Pinpoint the cell where the given text exists, returning its (X, Y) midpoint coordinate. 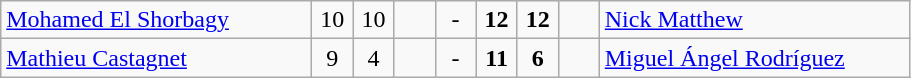
9 (332, 58)
Mohamed El Shorbagy (156, 20)
Miguel Ángel Rodríguez (754, 58)
11 (496, 58)
4 (374, 58)
6 (538, 58)
Nick Matthew (754, 20)
Mathieu Castagnet (156, 58)
